Detect which cell encompasses the target text, then output its (X, Y) center coordinate. 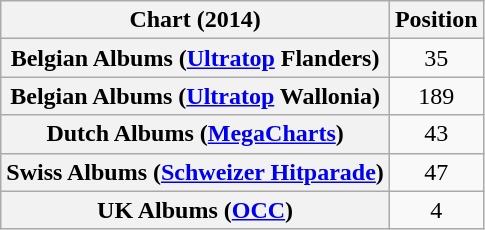
47 (436, 172)
4 (436, 210)
35 (436, 58)
43 (436, 134)
189 (436, 96)
Swiss Albums (Schweizer Hitparade) (196, 172)
Belgian Albums (Ultratop Flanders) (196, 58)
Belgian Albums (Ultratop Wallonia) (196, 96)
UK Albums (OCC) (196, 210)
Chart (2014) (196, 20)
Position (436, 20)
Dutch Albums (MegaCharts) (196, 134)
